Determine the [X, Y] coordinate at the center of the cell enclosing the given text.  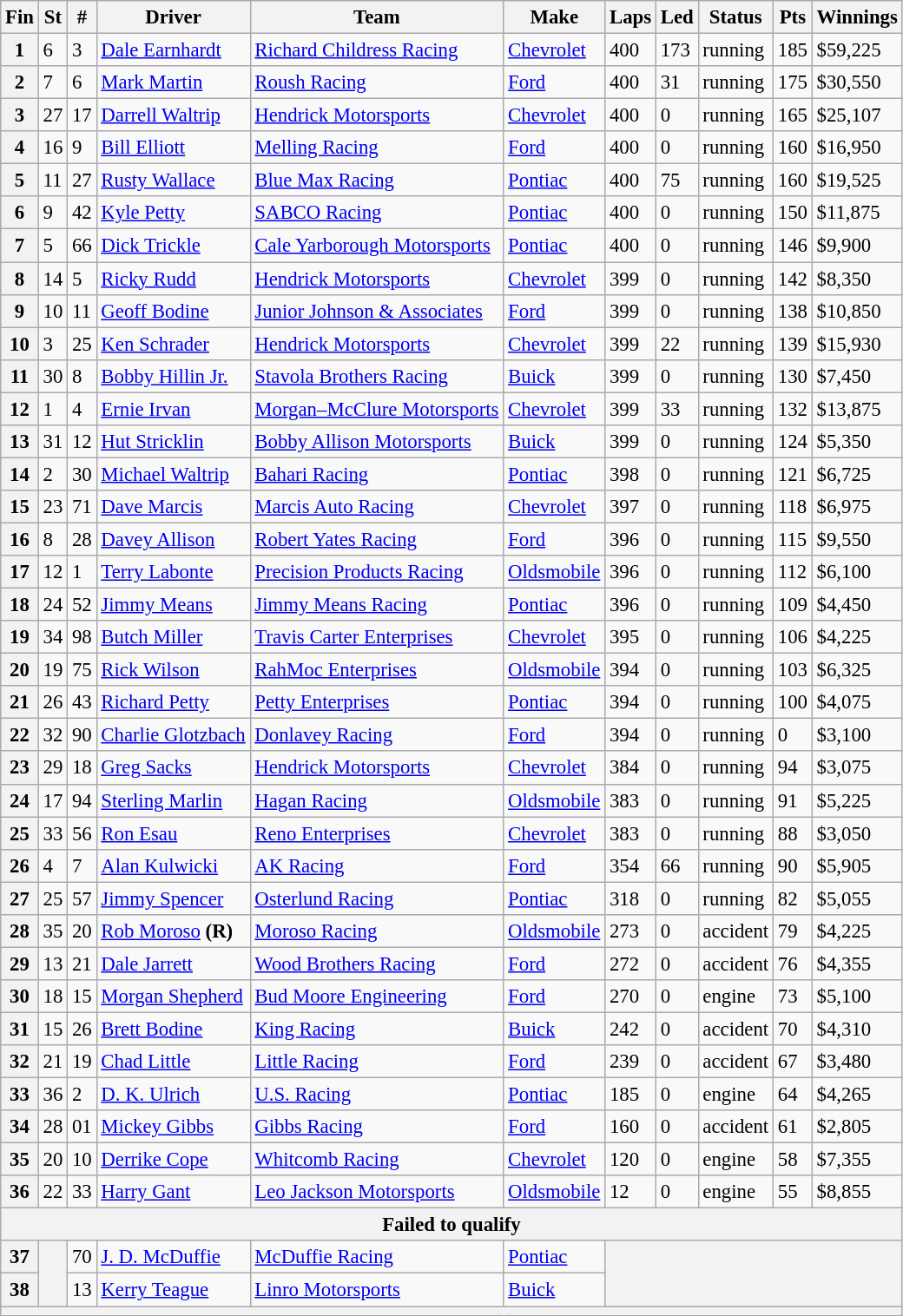
37 [20, 1258]
Sterling Marlin [174, 800]
Derrike Cope [174, 1160]
Charlie Glotzbach [174, 735]
J. D. McDuffie [174, 1258]
64 [792, 1095]
106 [792, 637]
Jimmy Spencer [174, 898]
$30,550 [857, 82]
Blue Max Racing [377, 181]
132 [792, 409]
McDuffie Racing [377, 1258]
$6,725 [857, 474]
Whitcomb Racing [377, 1160]
Winnings [857, 17]
Team [377, 17]
$3,480 [857, 1062]
175 [792, 82]
354 [630, 865]
$7,450 [857, 376]
Ricky Rudd [174, 279]
# [82, 17]
$19,525 [857, 181]
Bahari Racing [377, 474]
397 [630, 507]
Bobby Allison Motorsports [377, 442]
57 [82, 898]
$25,107 [857, 115]
Jimmy Means Racing [377, 605]
$2,805 [857, 1127]
Status [735, 17]
384 [630, 768]
Dale Earnhardt [174, 50]
$3,075 [857, 768]
Wood Brothers Racing [377, 964]
$4,265 [857, 1095]
$5,100 [857, 997]
Precision Products Racing [377, 572]
Cale Yarborough Motorsports [377, 246]
Donlavey Racing [377, 735]
146 [792, 246]
$4,450 [857, 605]
Robert Yates Racing [377, 539]
165 [792, 115]
Ken Schrader [174, 344]
Geoff Bodine [174, 311]
$3,100 [857, 735]
115 [792, 539]
AK Racing [377, 865]
76 [792, 964]
112 [792, 572]
138 [792, 311]
Morgan Shepherd [174, 997]
395 [630, 637]
42 [82, 213]
Dick Trickle [174, 246]
SABCO Racing [377, 213]
82 [792, 898]
71 [82, 507]
Richard Petty [174, 702]
88 [792, 833]
58 [792, 1160]
Led [677, 17]
Little Racing [377, 1062]
$4,310 [857, 1029]
Darrell Waltrip [174, 115]
Melling Racing [377, 148]
Mark Martin [174, 82]
Bud Moore Engineering [377, 997]
Junior Johnson & Associates [377, 311]
120 [630, 1160]
Brett Bodine [174, 1029]
Hut Stricklin [174, 442]
109 [792, 605]
01 [82, 1127]
Alan Kulwicki [174, 865]
79 [792, 931]
Osterlund Racing [377, 898]
318 [630, 898]
124 [792, 442]
398 [630, 474]
Kerry Teague [174, 1290]
130 [792, 376]
Ron Esau [174, 833]
Richard Childress Racing [377, 50]
Terry Labonte [174, 572]
$10,850 [857, 311]
38 [20, 1290]
U.S. Racing [377, 1095]
Stavola Brothers Racing [377, 376]
Harry Gant [174, 1192]
$6,325 [857, 670]
150 [792, 213]
$11,875 [857, 213]
273 [630, 931]
Kyle Petty [174, 213]
121 [792, 474]
Morgan–McClure Motorsports [377, 409]
Petty Enterprises [377, 702]
Chad Little [174, 1062]
142 [792, 279]
$59,225 [857, 50]
Ernie Irvan [174, 409]
$3,050 [857, 833]
Dave Marcis [174, 507]
Laps [630, 17]
Failed to qualify [451, 1225]
Butch Miller [174, 637]
Marcis Auto Racing [377, 507]
Jimmy Means [174, 605]
$8,855 [857, 1192]
Moroso Racing [377, 931]
Leo Jackson Motorsports [377, 1192]
Rob Moroso (R) [174, 931]
61 [792, 1127]
$16,950 [857, 148]
98 [82, 637]
St [52, 17]
100 [792, 702]
Dale Jarrett [174, 964]
$5,905 [857, 865]
Rusty Wallace [174, 181]
RahMoc Enterprises [377, 670]
118 [792, 507]
$8,350 [857, 279]
91 [792, 800]
239 [630, 1062]
139 [792, 344]
272 [630, 964]
$5,225 [857, 800]
$15,930 [857, 344]
Driver [174, 17]
56 [82, 833]
Linro Motorsports [377, 1290]
Davey Allison [174, 539]
$9,900 [857, 246]
Reno Enterprises [377, 833]
Michael Waltrip [174, 474]
$5,350 [857, 442]
$13,875 [857, 409]
Mickey Gibbs [174, 1127]
270 [630, 997]
67 [792, 1062]
Travis Carter Enterprises [377, 637]
43 [82, 702]
$4,075 [857, 702]
Bill Elliott [174, 148]
55 [792, 1192]
Gibbs Racing [377, 1127]
Roush Racing [377, 82]
D. K. Ulrich [174, 1095]
Fin [20, 17]
Bobby Hillin Jr. [174, 376]
Greg Sacks [174, 768]
$6,975 [857, 507]
52 [82, 605]
Rick Wilson [174, 670]
Make [554, 17]
$7,355 [857, 1160]
73 [792, 997]
173 [677, 50]
Hagan Racing [377, 800]
$5,055 [857, 898]
Pts [792, 17]
$6,100 [857, 572]
$9,550 [857, 539]
242 [630, 1029]
$4,355 [857, 964]
King Racing [377, 1029]
103 [792, 670]
